Output the (X, Y) coordinate of the center of the cell containing the given text.  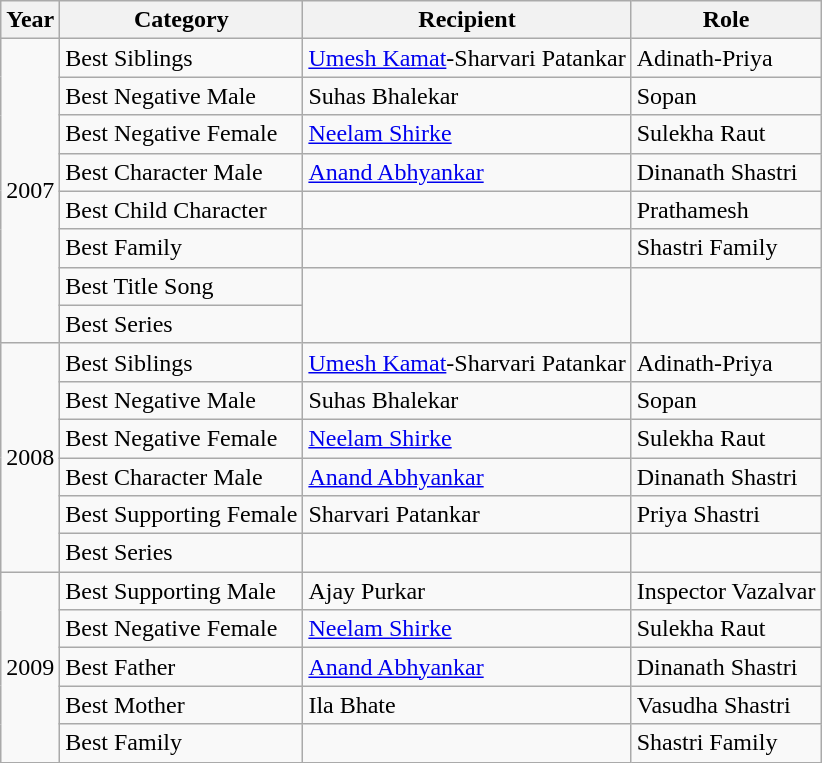
Best Child Character (182, 210)
Recipient (467, 20)
Priya Shastri (726, 515)
Best Title Song (182, 286)
Best Mother (182, 705)
Ila Bhate (467, 705)
Prathamesh (726, 210)
Role (726, 20)
Best Father (182, 667)
2007 (30, 191)
2009 (30, 667)
Category (182, 20)
Vasudha Shastri (726, 705)
Inspector Vazalvar (726, 591)
Ajay Purkar (467, 591)
2008 (30, 457)
Best Supporting Female (182, 515)
Year (30, 20)
Sharvari Patankar (467, 515)
Best Supporting Male (182, 591)
